Output the (x, y) coordinate of the center of the cell containing the given text.  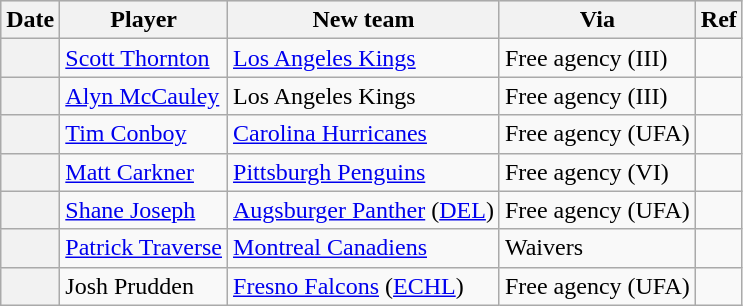
Player (144, 20)
Patrick Traverse (144, 248)
Shane Joseph (144, 210)
Scott Thornton (144, 58)
Josh Prudden (144, 286)
Matt Carkner (144, 172)
New team (364, 20)
Alyn McCauley (144, 96)
Augsburger Panther (DEL) (364, 210)
Fresno Falcons (ECHL) (364, 286)
Montreal Canadiens (364, 248)
Tim Conboy (144, 134)
Waivers (597, 248)
Pittsburgh Penguins (364, 172)
Via (597, 20)
Carolina Hurricanes (364, 134)
Date (30, 20)
Free agency (VI) (597, 172)
Ref (718, 20)
